Return the (x, y) coordinate for the center point of the cell that contains the specified text.  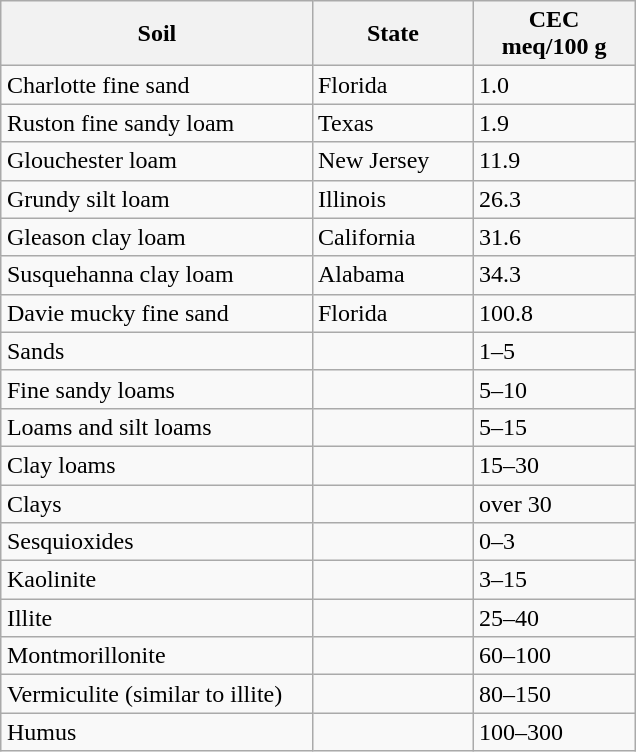
Fine sandy loams (156, 389)
State (392, 34)
Sands (156, 351)
Humus (156, 732)
Clays (156, 503)
11.9 (554, 161)
Vermiculite (similar to illite) (156, 694)
Charlotte fine sand (156, 85)
15–30 (554, 465)
5–15 (554, 427)
Davie mucky fine sand (156, 313)
CEC meq/100 g (554, 34)
34.3 (554, 275)
Soil (156, 34)
25–40 (554, 618)
5–10 (554, 389)
Texas (392, 123)
Sesquioxides (156, 542)
Glouchester loam (156, 161)
100.8 (554, 313)
100–300 (554, 732)
Kaolinite (156, 580)
California (392, 237)
31.6 (554, 237)
Ruston fine sandy loam (156, 123)
3–15 (554, 580)
Clay loams (156, 465)
over 30 (554, 503)
80–150 (554, 694)
Montmorillonite (156, 656)
26.3 (554, 199)
Gleason clay loam (156, 237)
Illite (156, 618)
Illinois (392, 199)
Susquehanna clay loam (156, 275)
0–3 (554, 542)
1.0 (554, 85)
1–5 (554, 351)
Grundy silt loam (156, 199)
Loams and silt loams (156, 427)
1.9 (554, 123)
60–100 (554, 656)
Alabama (392, 275)
New Jersey (392, 161)
